Detect which cell encompasses the target text, then output its [x, y] center coordinate. 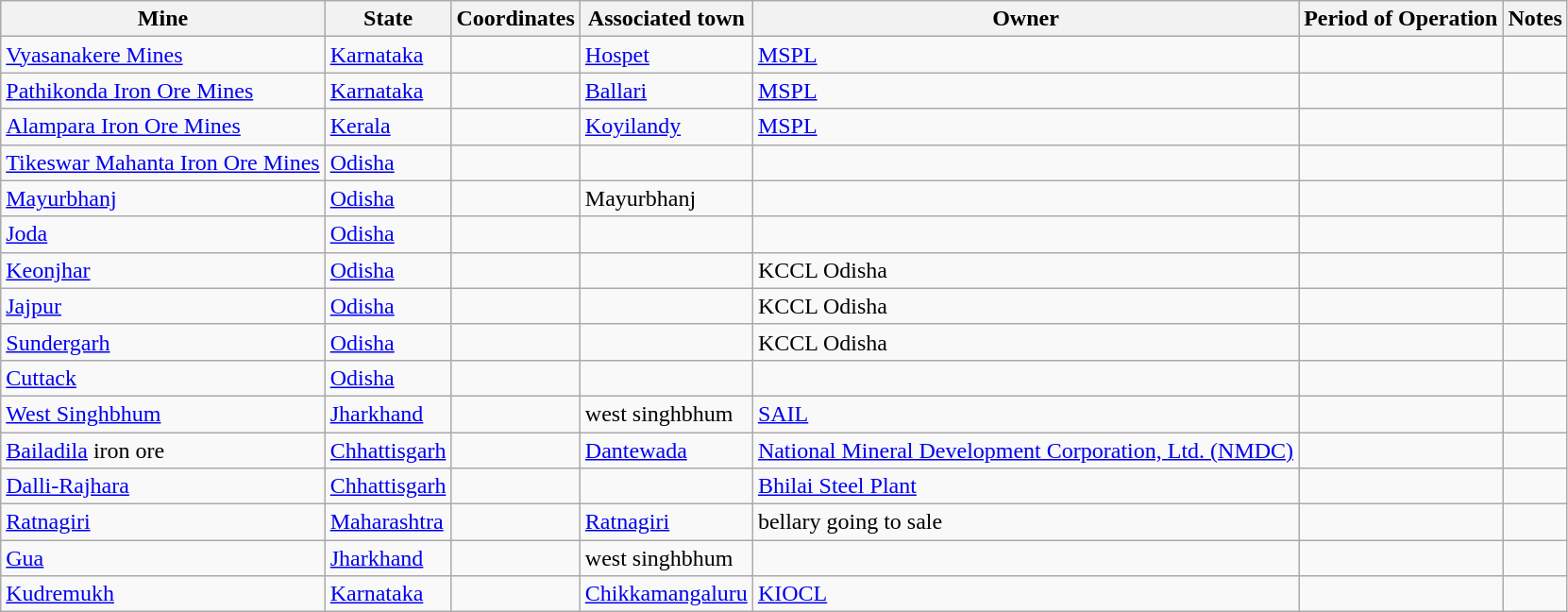
Ballari [666, 91]
Pathikonda Iron Ore Mines [162, 91]
Dantewada [666, 450]
bellary going to sale [1025, 522]
West Singhbhum [162, 414]
Owner [1025, 19]
Sundergarh [162, 342]
Jajpur [162, 306]
Kudremukh [162, 594]
Hospet [666, 55]
Alampara Iron Ore Mines [162, 127]
Tikeswar Mahanta Iron Ore Mines [162, 162]
Period of Operation [1401, 19]
Cuttack [162, 378]
SAIL [1025, 414]
Joda [162, 234]
State [388, 19]
Keonjhar [162, 270]
Coordinates [515, 19]
Koyilandy [666, 127]
Kerala [388, 127]
Bailadila iron ore [162, 450]
Chikkamangaluru [666, 594]
Notes [1535, 19]
Mine [162, 19]
Dalli-Rajhara [162, 486]
KIOCL [1025, 594]
National Mineral Development Corporation, Ltd. (NMDC) [1025, 450]
Vyasanakere Mines [162, 55]
Gua [162, 558]
Associated town [666, 19]
Bhilai Steel Plant [1025, 486]
Maharashtra [388, 522]
